Return (x, y) of the center of cell containing provided text 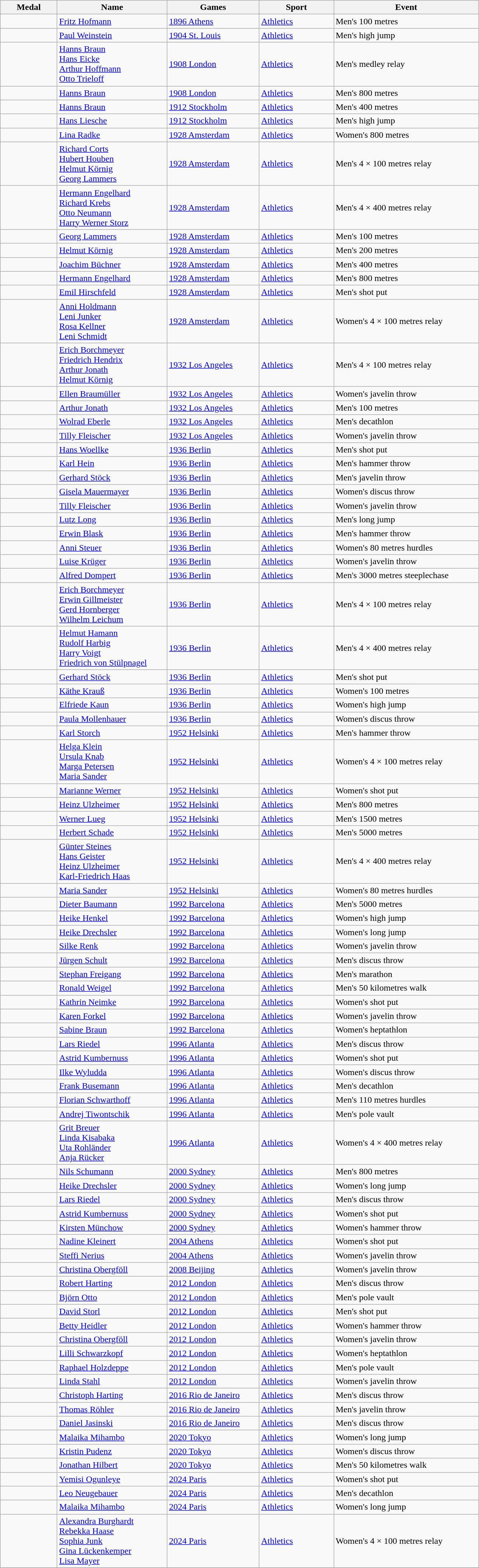
Raphael Holzdeppe (112, 1367)
Käthe Krauß (112, 691)
Women's 800 metres (406, 135)
Ellen Braumüller (112, 394)
Andrej Tiwontschik (112, 1114)
Emil Hirschfeld (112, 292)
Women's 4 × 400 metres relay (406, 1143)
Sabine Braun (112, 1030)
Robert Harting (112, 1283)
Men's medley relay (406, 64)
Paula Mollenhauer (112, 719)
Games (213, 7)
Jonathan Hilbert (112, 1465)
Heike Henkel (112, 918)
Silke Renk (112, 946)
Luise Krüger (112, 562)
Helmut Körnig (112, 250)
Alexandra BurghardtRebekka HaaseSophia JunkGina LückenkemperLisa Mayer (112, 1541)
1896 Athens (213, 21)
Karl Hein (112, 464)
Florian Schwarthoff (112, 1100)
Wolrad Eberle (112, 422)
Jürgen Schult (112, 960)
Grit BreuerLinda KisabakaUta RohländerAnja Rücker (112, 1143)
Helmut HamannRudolf HarbigHarry VoigtFriedrich von Stülpnagel (112, 648)
Men's 1500 metres (406, 818)
Men's long jump (406, 519)
Sport (297, 7)
Frank Busemann (112, 1086)
David Storl (112, 1311)
Ilke Wyludda (112, 1072)
Hermann EngelhardRichard KrebsOtto NeumannHarry Werner Storz (112, 207)
Hanns BraunHans EickeArthur HoffmannOtto Trieloff (112, 64)
Erwin Blask (112, 533)
Men's 110 metres hurdles (406, 1100)
Alfred Dompert (112, 576)
Kathrin Neimke (112, 1002)
Anni Steuer (112, 548)
Ronald Weigel (112, 988)
Marianne Werner (112, 790)
Georg Lammers (112, 236)
Christoph Harting (112, 1395)
Dieter Baumann (112, 904)
Hans Liesche (112, 121)
Lutz Long (112, 519)
Steffi Nerius (112, 1255)
Elfriede Kaun (112, 705)
Helga KleinUrsula KnabMarga PetersenMaria Sander (112, 762)
Yemisi Ogunleye (112, 1479)
Björn Otto (112, 1297)
Fritz Hofmann (112, 21)
Thomas Röhler (112, 1409)
Men's marathon (406, 974)
Kristin Pudenz (112, 1451)
Erich BorchmeyerFriedrich HendrixArthur JonathHelmut Körnig (112, 365)
Paul Weinstein (112, 35)
Richard CortsHubert HoubenHelmut KörnigGeorg Lammers (112, 164)
Günter SteinesHans GeisterHeinz UlzheimerKarl-Friedrich Haas (112, 861)
Arthur Jonath (112, 408)
Name (112, 7)
2008 Beijing (213, 1269)
Hans Woellke (112, 450)
Men's 200 metres (406, 250)
Women's 100 metres (406, 691)
Erich BorchmeyerErwin GillmeisterGerd HornbergerWilhelm Leichum (112, 605)
Medal (29, 7)
Betty Heidler (112, 1325)
Nadine Kleinert (112, 1241)
Herbert Schade (112, 832)
Karl Storch (112, 733)
1904 St. Louis (213, 35)
Gisela Mauermayer (112, 491)
Kirsten Münchow (112, 1228)
Nils Schumann (112, 1172)
Daniel Jasinski (112, 1423)
Lina Radke (112, 135)
Men's 3000 metres steeplechase (406, 576)
Maria Sander (112, 890)
Linda Stahl (112, 1381)
Lilli Schwarzkopf (112, 1353)
Heinz Ulzheimer (112, 804)
Werner Lueg (112, 818)
Karen Forkel (112, 1016)
Joachim Büchner (112, 264)
Anni HoldmannLeni JunkerRosa KellnerLeni Schmidt (112, 321)
Hermann Engelhard (112, 278)
Leo Neugebauer (112, 1493)
Stephan Freigang (112, 974)
Event (406, 7)
